Output the [x, y] coordinate of the center of the cell containing the given text.  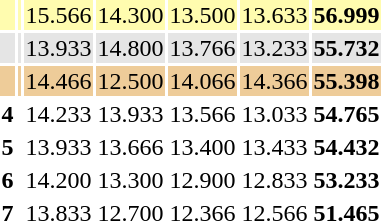
14.300 [130, 15]
4 [8, 114]
54.432 [346, 147]
13.300 [130, 180]
13.233 [274, 48]
6 [8, 180]
56.999 [346, 15]
13.433 [274, 147]
14.200 [58, 180]
15.566 [58, 15]
13.633 [274, 15]
13.500 [202, 15]
13.400 [202, 147]
12.500 [130, 81]
12.833 [274, 180]
14.800 [130, 48]
13.766 [202, 48]
14.233 [58, 114]
12.900 [202, 180]
13.566 [202, 114]
53.233 [346, 180]
55.398 [346, 81]
55.732 [346, 48]
13.033 [274, 114]
13.666 [130, 147]
14.066 [202, 81]
5 [8, 147]
14.466 [58, 81]
54.765 [346, 114]
14.366 [274, 81]
